Return (X, Y) of the center of cell containing provided text 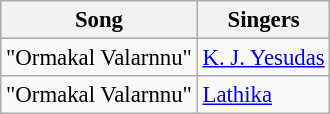
K. J. Yesudas (264, 58)
Singers (264, 20)
Song (99, 20)
Lathika (264, 95)
